Identify which cell holds the provided text, then report its [X, Y] central coordinate. 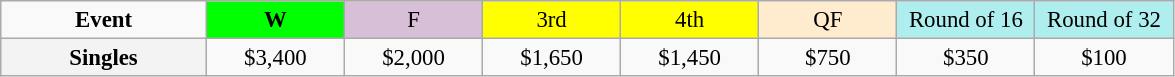
Round of 32 [1104, 20]
$2,000 [413, 58]
Event [104, 20]
$350 [966, 58]
$3,400 [275, 58]
Singles [104, 58]
4th [690, 20]
W [275, 20]
3rd [552, 20]
$100 [1104, 58]
$1,650 [552, 58]
$750 [828, 58]
F [413, 20]
Round of 16 [966, 20]
$1,450 [690, 58]
QF [828, 20]
